Locate the cell with the specified text and output its [x, y] center coordinate. 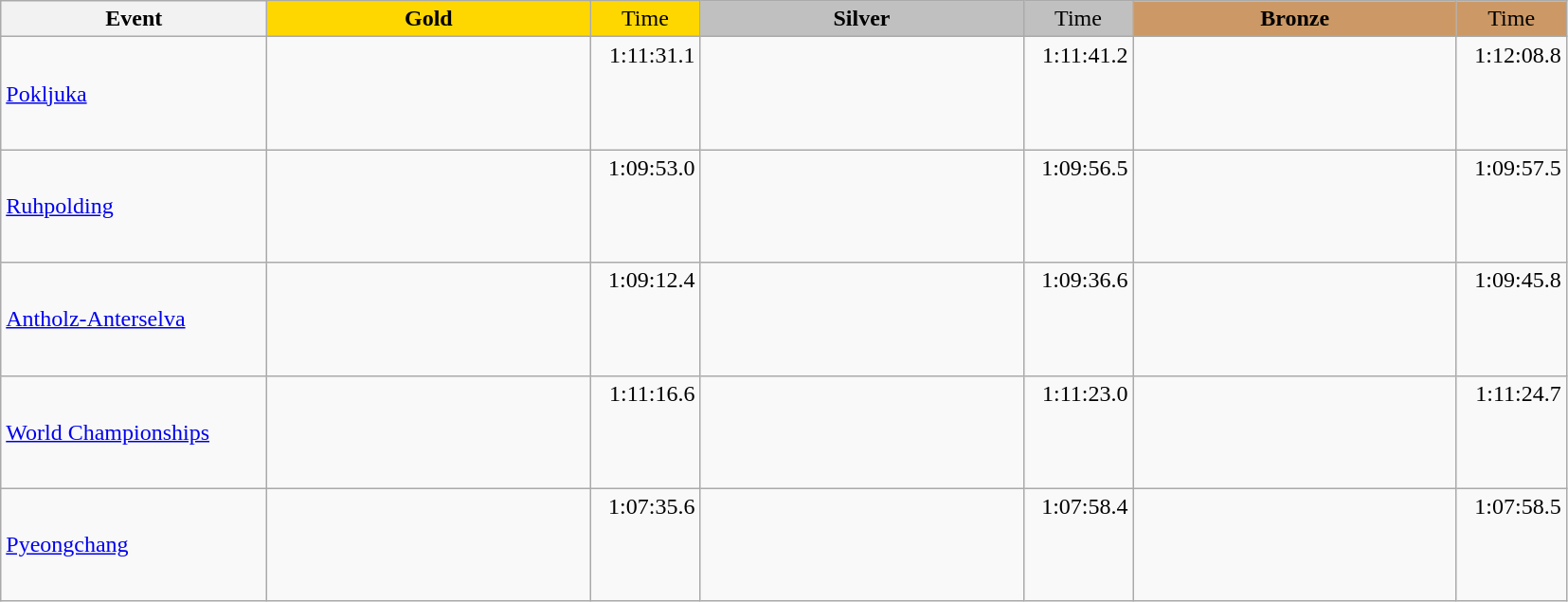
Pyeongchang [135, 544]
1:11:16.6 [645, 432]
Gold [428, 19]
1:12:08.8 [1511, 93]
1:09:12.4 [645, 319]
1:09:53.0 [645, 207]
Pokljuka [135, 93]
Bronze [1294, 19]
Ruhpolding [135, 207]
Antholz-Anterselva [135, 319]
1:07:58.5 [1511, 544]
Silver [862, 19]
Event [135, 19]
1:09:57.5 [1511, 207]
1:11:24.7 [1511, 432]
1:09:56.5 [1078, 207]
World Championships [135, 432]
1:07:58.4 [1078, 544]
1:11:31.1 [645, 93]
1:11:41.2 [1078, 93]
1:07:35.6 [645, 544]
1:09:36.6 [1078, 319]
1:09:45.8 [1511, 319]
1:11:23.0 [1078, 432]
